Return (X, Y) of the center of cell containing provided text 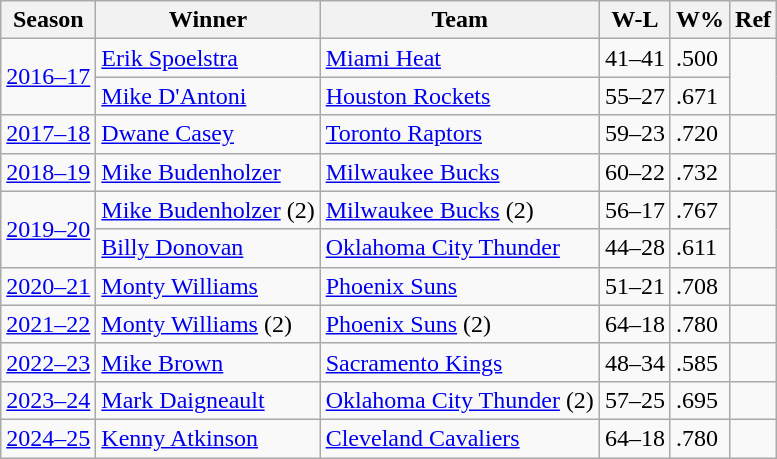
.611 (700, 248)
Oklahoma City Thunder (2) (460, 400)
Winner (208, 20)
57–25 (634, 400)
2024–25 (48, 438)
.500 (700, 58)
Sacramento Kings (460, 362)
Monty Williams (2) (208, 324)
59–23 (634, 134)
.767 (700, 210)
2017–18 (48, 134)
51–21 (634, 286)
W-L (634, 20)
Phoenix Suns (2) (460, 324)
Dwane Casey (208, 134)
Ref (754, 20)
2018–19 (48, 172)
.671 (700, 96)
Cleveland Cavaliers (460, 438)
Toronto Raptors (460, 134)
.708 (700, 286)
Houston Rockets (460, 96)
60–22 (634, 172)
2019–20 (48, 229)
Milwaukee Bucks (2) (460, 210)
Phoenix Suns (460, 286)
Mike D'Antoni (208, 96)
Mike Budenholzer (208, 172)
2016–17 (48, 77)
Mike Budenholzer (2) (208, 210)
Mark Daigneault (208, 400)
48–34 (634, 362)
44–28 (634, 248)
Monty Williams (208, 286)
Oklahoma City Thunder (460, 248)
W% (700, 20)
Team (460, 20)
Milwaukee Bucks (460, 172)
2022–23 (48, 362)
41–41 (634, 58)
.732 (700, 172)
2021–22 (48, 324)
Miami Heat (460, 58)
2023–24 (48, 400)
Billy Donovan (208, 248)
2020–21 (48, 286)
55–27 (634, 96)
56–17 (634, 210)
Kenny Atkinson (208, 438)
Mike Brown (208, 362)
.720 (700, 134)
.585 (700, 362)
.695 (700, 400)
Season (48, 20)
Erik Spoelstra (208, 58)
